Determine the (X, Y) coordinate at the center of the cell enclosing the given text.  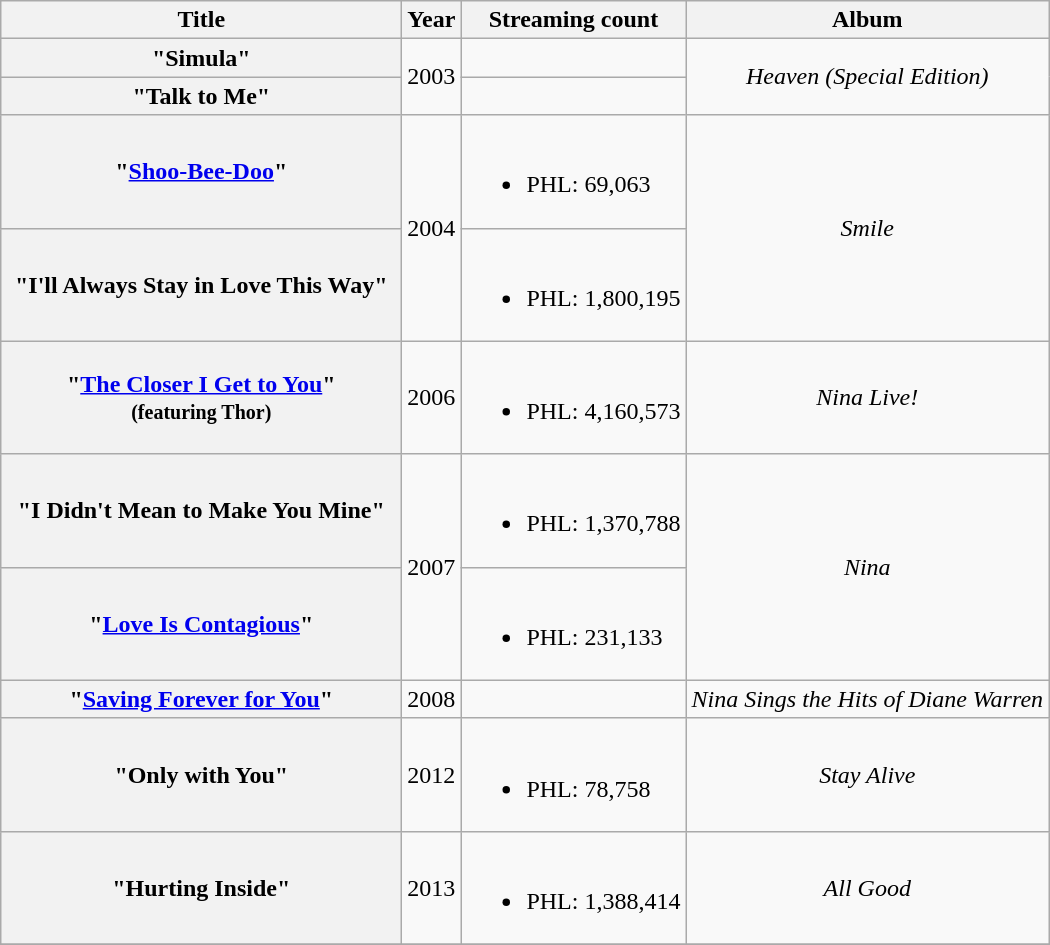
PHL: 1,388,414 (574, 888)
2004 (432, 228)
"I'll Always Stay in Love This Way" (202, 284)
2003 (432, 77)
PHL: 231,133 (574, 624)
2006 (432, 398)
Nina Sings the Hits of Diane Warren (868, 699)
"The Closer I Get to You"(featuring Thor) (202, 398)
All Good (868, 888)
PHL: 1,800,195 (574, 284)
2007 (432, 567)
"Love Is Contagious" (202, 624)
Smile (868, 228)
"Hurting Inside" (202, 888)
PHL: 78,758 (574, 774)
Title (202, 20)
PHL: 4,160,573 (574, 398)
"Only with You" (202, 774)
"Saving Forever for You" (202, 699)
"Talk to Me" (202, 96)
"Simula" (202, 58)
"Shoo-Bee-Doo" (202, 172)
Nina Live! (868, 398)
2008 (432, 699)
Album (868, 20)
2012 (432, 774)
"I Didn't Mean to Make You Mine" (202, 510)
Year (432, 20)
Heaven (Special Edition) (868, 77)
PHL: 69,063 (574, 172)
2013 (432, 888)
Streaming count (574, 20)
Nina (868, 567)
PHL: 1,370,788 (574, 510)
Stay Alive (868, 774)
